Detect which cell encompasses the target text, then output its (X, Y) center coordinate. 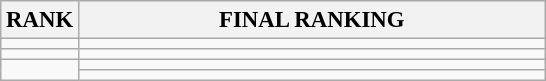
RANK (40, 20)
FINAL RANKING (312, 20)
